Return the [x, y] coordinate for the center point of the cell that contains the specified text.  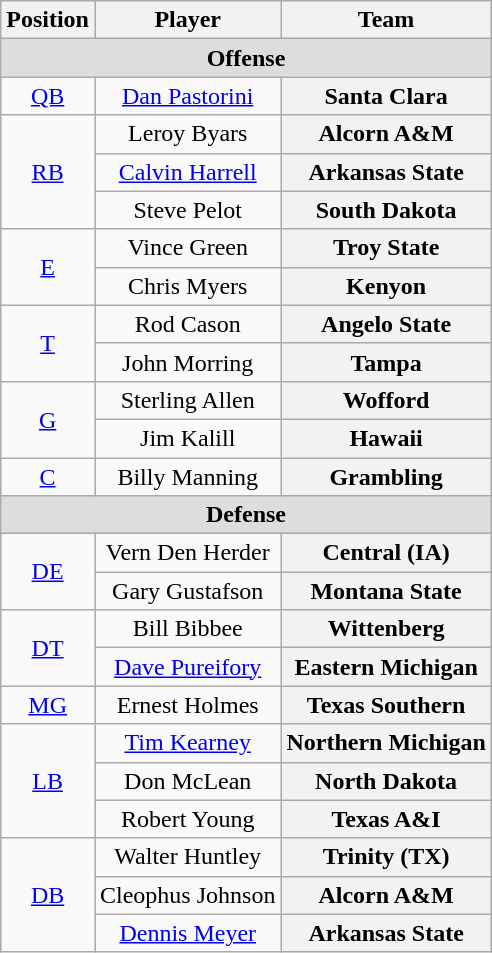
Eastern Michigan [386, 667]
G [48, 419]
Cleophus Johnson [187, 895]
Jim Kalill [187, 438]
Wittenberg [386, 629]
DE [48, 572]
Grambling [386, 477]
Texas Southern [386, 705]
QB [48, 96]
Billy Manning [187, 477]
Walter Huntley [187, 857]
Position [48, 20]
DB [48, 895]
C [48, 477]
Robert Young [187, 819]
Player [187, 20]
E [48, 267]
RB [48, 172]
Trinity (TX) [386, 857]
DT [48, 648]
Central (IA) [386, 553]
Vince Green [187, 248]
Santa Clara [386, 96]
Tampa [386, 362]
LB [48, 781]
Steve Pelot [187, 210]
Troy State [386, 248]
North Dakota [386, 781]
Northern Michigan [386, 743]
Gary Gustafson [187, 591]
John Morring [187, 362]
Hawaii [386, 438]
Rod Cason [187, 324]
Montana State [386, 591]
South Dakota [386, 210]
Sterling Allen [187, 400]
Kenyon [386, 286]
Vern Den Herder [187, 553]
Offense [246, 58]
Dave Pureifory [187, 667]
Calvin Harrell [187, 172]
Defense [246, 515]
T [48, 343]
Angelo State [386, 324]
Team [386, 20]
Don McLean [187, 781]
Dan Pastorini [187, 96]
Chris Myers [187, 286]
Tim Kearney [187, 743]
Leroy Byars [187, 134]
Wofford [386, 400]
MG [48, 705]
Dennis Meyer [187, 933]
Texas A&I [386, 819]
Ernest Holmes [187, 705]
Bill Bibbee [187, 629]
